Find where the given text appears and provide that cell's center as [X, Y] coordinate. 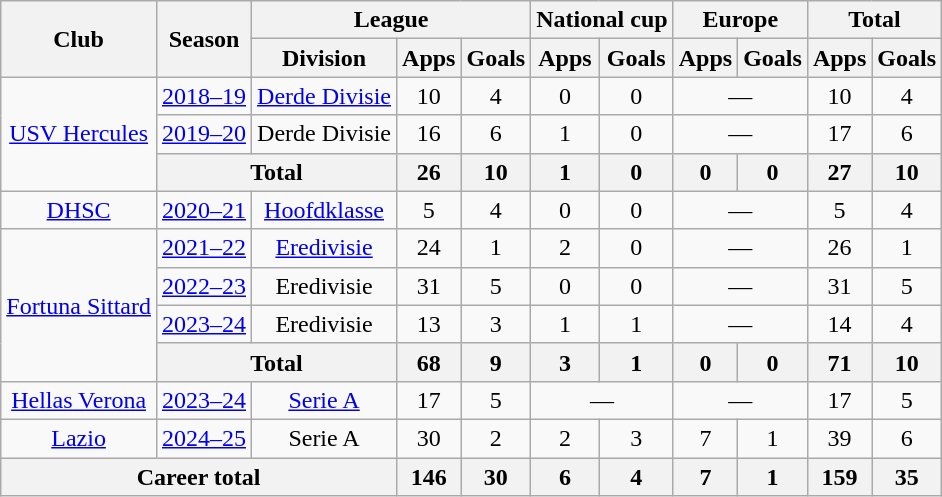
Lazio [79, 438]
Career total [199, 477]
Season [204, 39]
Hellas Verona [79, 400]
14 [839, 324]
39 [839, 438]
Europe [740, 20]
Fortuna Sittard [79, 305]
9 [496, 362]
USV Hercules [79, 134]
2019–20 [204, 134]
2020–21 [204, 210]
Club [79, 39]
2018–19 [204, 96]
27 [839, 172]
16 [429, 134]
National cup [602, 20]
Hoofdklasse [324, 210]
2024–25 [204, 438]
159 [839, 477]
13 [429, 324]
146 [429, 477]
2021–22 [204, 248]
Division [324, 58]
68 [429, 362]
71 [839, 362]
DHSC [79, 210]
24 [429, 248]
League [392, 20]
35 [907, 477]
2022–23 [204, 286]
